Scan for the cell matching the given text and deliver its (x, y) coordinate at center. 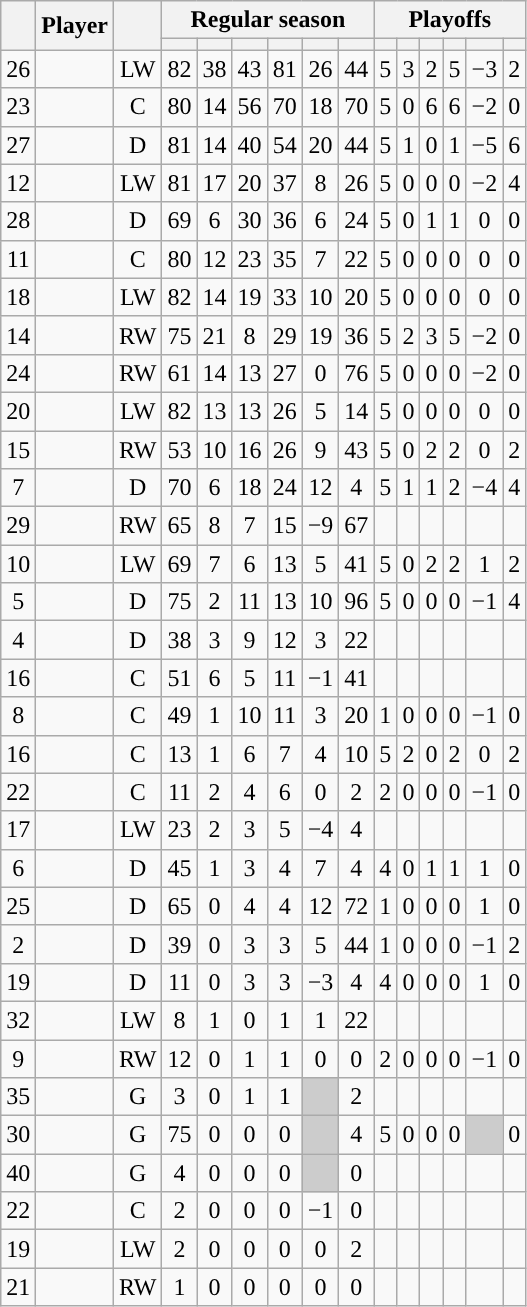
67 (356, 526)
−9 (320, 526)
39 (180, 944)
33 (284, 297)
54 (284, 145)
53 (180, 449)
32 (18, 1020)
49 (180, 716)
76 (356, 373)
51 (180, 678)
56 (250, 107)
−5 (484, 145)
61 (180, 373)
72 (356, 906)
Regular season (268, 20)
Player (75, 26)
28 (18, 221)
25 (18, 906)
Playoffs (450, 20)
37 (284, 183)
96 (356, 602)
45 (180, 868)
